Return the [X, Y] coordinate for the center point of the cell that contains the specified text.  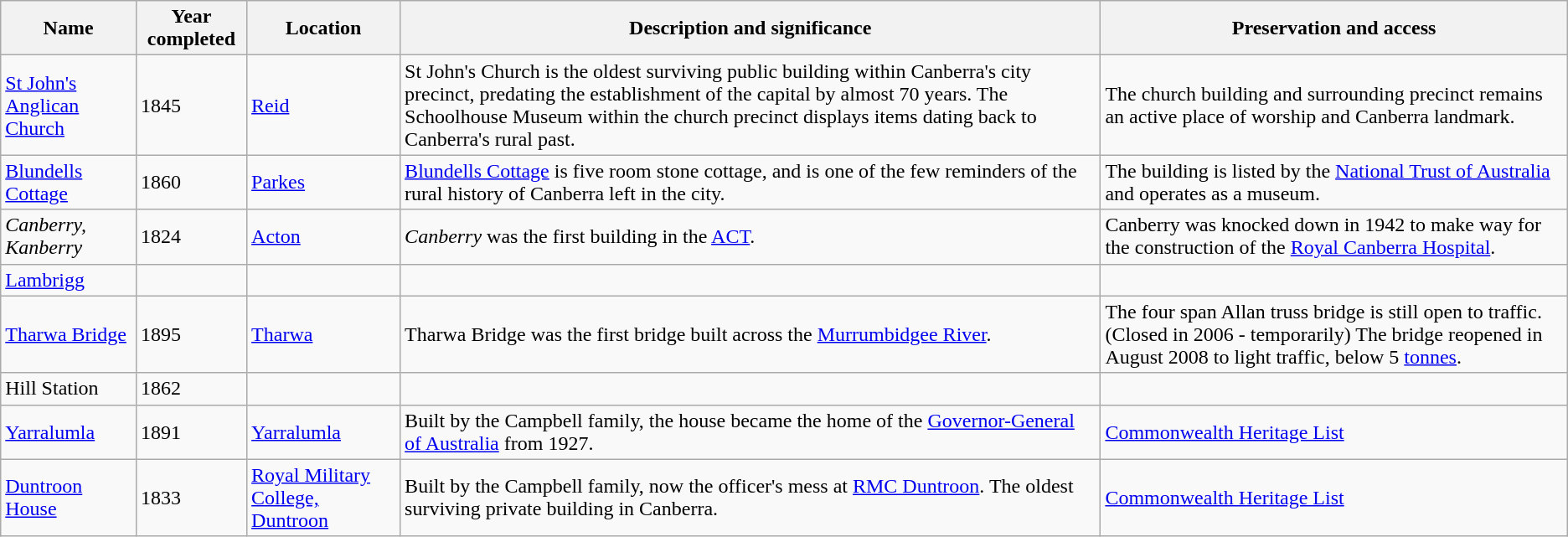
Year completed [191, 28]
Acton [323, 236]
Blundells Cottage is five room stone cottage, and is one of the few reminders of the rural history of Canberra left in the city. [750, 183]
Parkes [323, 183]
Location [323, 28]
Tharwa [323, 334]
St John's Anglican Church [69, 106]
Description and significance [750, 28]
Name [69, 28]
Canberry, Kanberry [69, 236]
1833 [191, 498]
1895 [191, 334]
The building is listed by the National Trust of Australia and operates as a museum. [1333, 183]
Canberry was the first building in the ACT. [750, 236]
Blundells Cottage [69, 183]
1845 [191, 106]
Preservation and access [1333, 28]
1824 [191, 236]
Lambrigg [69, 280]
1862 [191, 389]
Reid [323, 106]
Built by the Campbell family, the house became the home of the Governor-General of Australia from 1927. [750, 432]
Tharwa Bridge [69, 334]
Canberry was knocked down in 1942 to make way for the construction of the Royal Canberra Hospital. [1333, 236]
Built by the Campbell family, now the officer's mess at RMC Duntroon. The oldest surviving private building in Canberra. [750, 498]
Hill Station [69, 389]
Royal Military College, Duntroon [323, 498]
1891 [191, 432]
Tharwa Bridge was the first bridge built across the Murrumbidgee River. [750, 334]
The church building and surrounding precinct remains an active place of worship and Canberra landmark. [1333, 106]
1860 [191, 183]
Duntroon House [69, 498]
